Locate the cell with the specified text and output its (x, y) center coordinate. 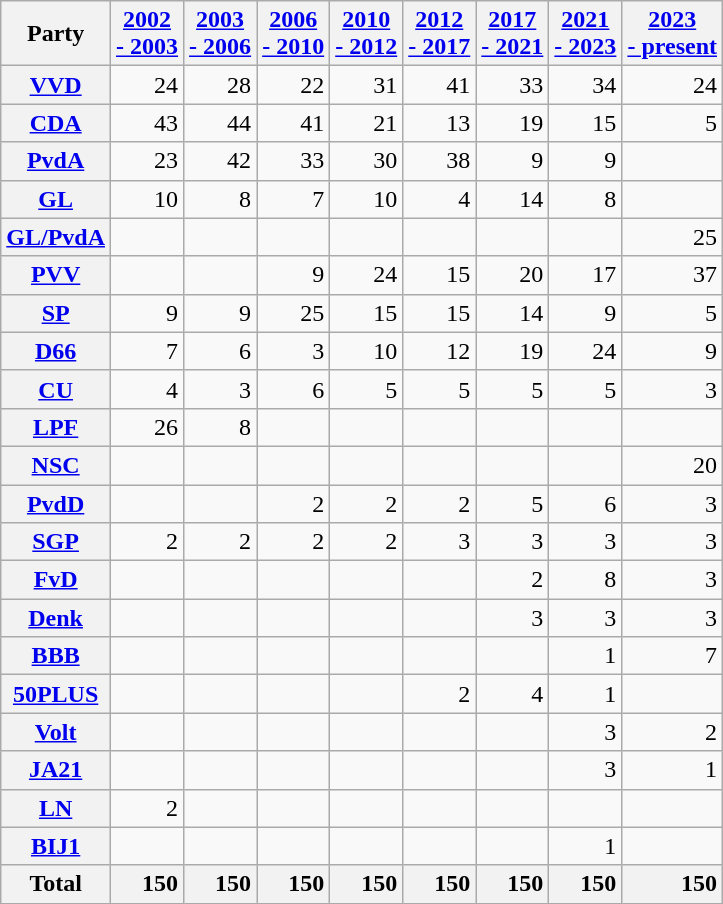
2021- 2023 (586, 34)
NSC (56, 465)
2010- 2012 (366, 34)
30 (366, 161)
50PLUS (56, 694)
2023- present (672, 34)
FvD (56, 580)
26 (148, 427)
23 (148, 161)
SGP (56, 542)
VVD (56, 85)
Party (56, 34)
BBB (56, 656)
34 (586, 85)
13 (440, 123)
PvdD (56, 503)
Volt (56, 732)
22 (294, 85)
CDA (56, 123)
31 (366, 85)
Denk (56, 618)
CU (56, 389)
28 (220, 85)
JA21 (56, 770)
D66 (56, 351)
21 (366, 123)
SP (56, 313)
GL/PvdA (56, 237)
38 (440, 161)
BIJ1 (56, 846)
43 (148, 123)
44 (220, 123)
GL (56, 199)
Total (56, 884)
2012- 2017 (440, 34)
12 (440, 351)
LN (56, 808)
37 (672, 275)
PVV (56, 275)
PvdA (56, 161)
2003- 2006 (220, 34)
2006- 2010 (294, 34)
17 (586, 275)
LPF (56, 427)
2002- 2003 (148, 34)
42 (220, 161)
2017- 2021 (512, 34)
